Provide the [x, y] coordinate of the cell's center where the given text is located.  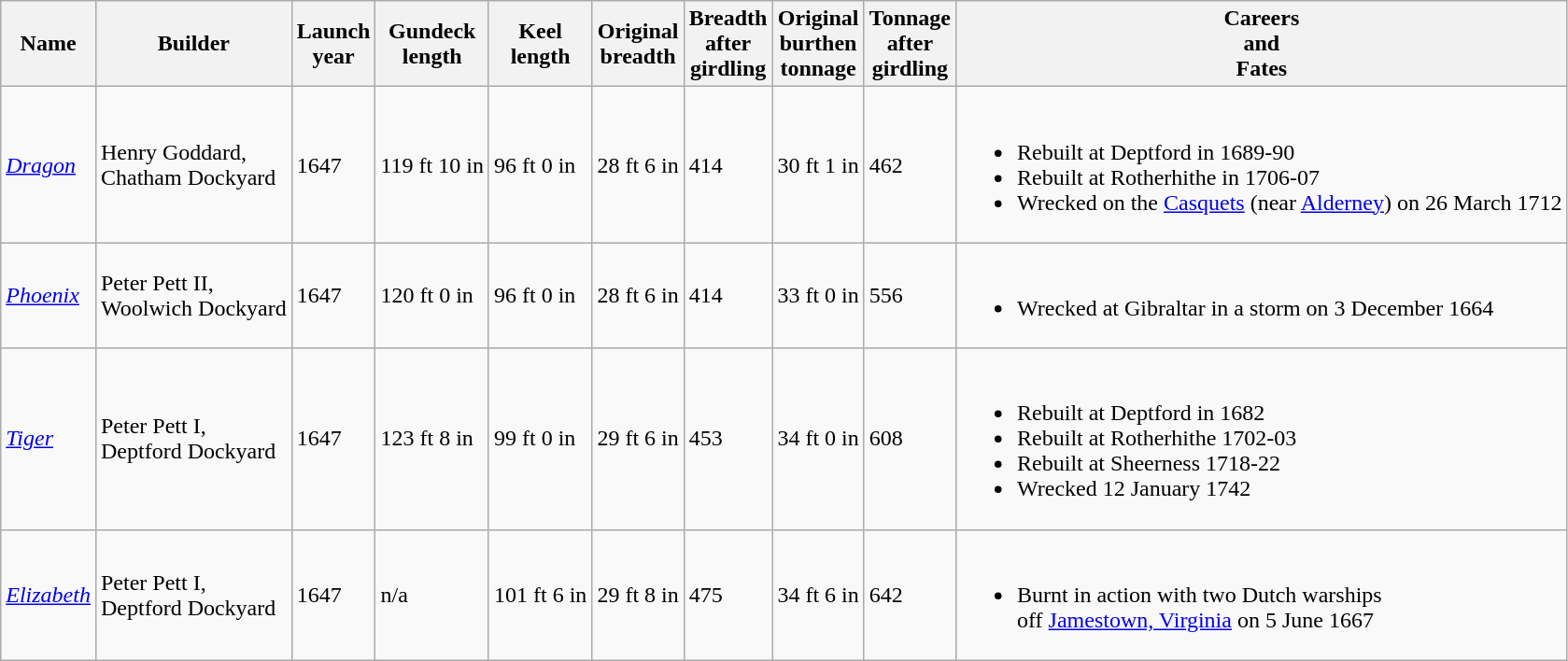
123 ft 8 in [432, 439]
Name [49, 44]
Rebuilt at Deptford in 1689-90Rebuilt at Rotherhithe in 1706-07Wrecked on the Casquets (near Alderney) on 26 March 1712 [1263, 164]
Gundeck length [432, 44]
Original burthen tonnage [818, 44]
Rebuilt at Deptford in 1682Rebuilt at Rotherhithe 1702-03Rebuilt at Sheerness 1718-22Wrecked 12 January 1742 [1263, 439]
Henry Goddard, Chatham Dockyard [193, 164]
Peter Pett II,Woolwich Dockyard [193, 295]
608 [910, 439]
Tiger [49, 439]
34 ft 0 in [818, 439]
475 [728, 595]
34 ft 6 in [818, 595]
120 ft 0 in [432, 295]
462 [910, 164]
453 [728, 439]
Original breadth [638, 44]
29 ft 6 in [638, 439]
119 ft 10 in [432, 164]
Careers and Fates [1263, 44]
Burnt in action with two Dutch warships off Jamestown, Virginia on 5 June 1667 [1263, 595]
29 ft 8 in [638, 595]
Tonnage after girdling [910, 44]
101 ft 6 in [540, 595]
Breadth after girdling [728, 44]
Launch year [333, 44]
n/a [432, 595]
556 [910, 295]
Elizabeth [49, 595]
99 ft 0 in [540, 439]
Phoenix [49, 295]
33 ft 0 in [818, 295]
Builder [193, 44]
30 ft 1 in [818, 164]
Wrecked at Gibraltar in a storm on 3 December 1664 [1263, 295]
Keel length [540, 44]
642 [910, 595]
Dragon [49, 164]
